Scan for the cell matching the given text and deliver its (x, y) coordinate at center. 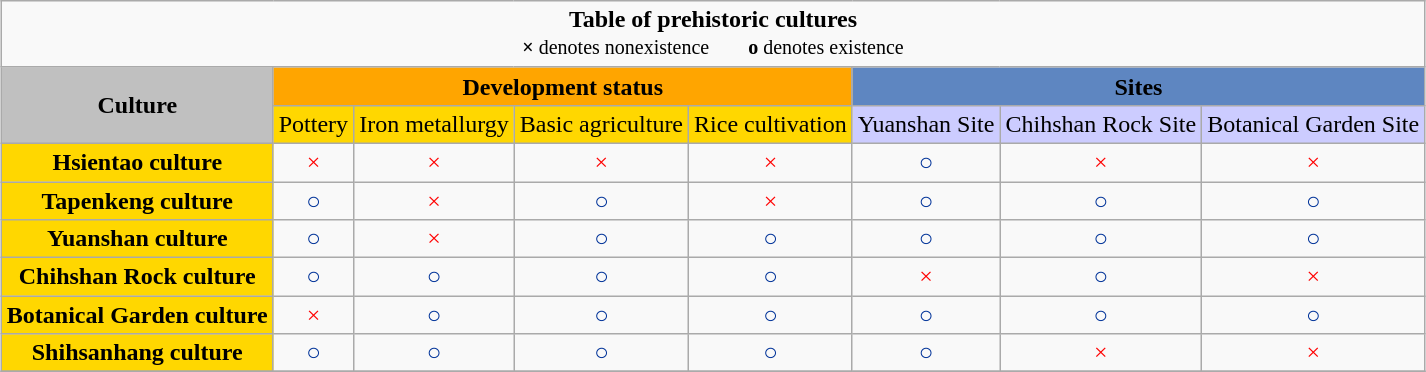
Development status (562, 86)
Botanical Garden Site (1314, 124)
Table of prehistoric cultures× denotes nonexistence o denotes existence (712, 34)
Sites (1138, 86)
Chihshan Rock culture (137, 277)
Chihshan Rock Site (1101, 124)
Botanical Garden culture (137, 315)
Hsientao culture (137, 162)
Yuanshan Site (926, 124)
Basic agriculture (601, 124)
Culture (137, 105)
Tapenkeng culture (137, 201)
Rice cultivation (771, 124)
Yuanshan culture (137, 239)
Iron metallurgy (434, 124)
Pottery (313, 124)
Shihsanhang culture (137, 353)
